Identify which cell holds the provided text, then report its (x, y) central coordinate. 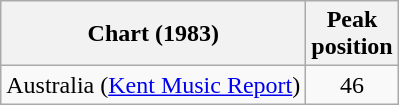
Peakposition (352, 34)
Chart (1983) (154, 34)
46 (352, 85)
Australia (Kent Music Report) (154, 85)
